Output the (X, Y) coordinate of the center of the cell containing the given text.  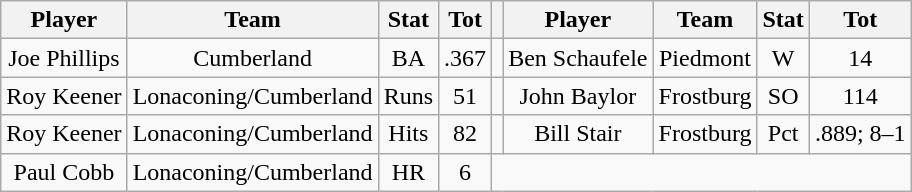
114 (860, 96)
John Baylor (578, 96)
Joe Phillips (64, 58)
HR (408, 172)
W (783, 58)
6 (466, 172)
Piedmont (705, 58)
.889; 8–1 (860, 134)
14 (860, 58)
51 (466, 96)
Paul Cobb (64, 172)
82 (466, 134)
.367 (466, 58)
Cumberland (252, 58)
Hits (408, 134)
Ben Schaufele (578, 58)
Pct (783, 134)
BA (408, 58)
Runs (408, 96)
Bill Stair (578, 134)
SO (783, 96)
